Search for the cell housing the specified text and yield its (X, Y) center coordinate. 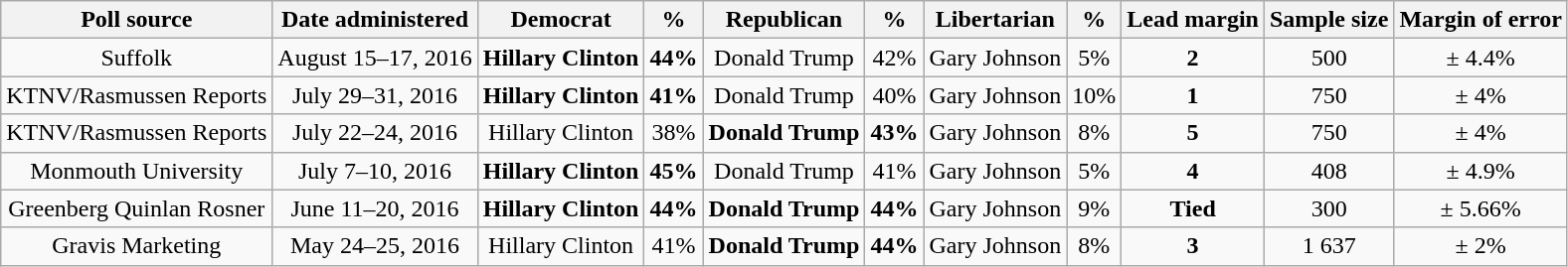
Poll source (137, 20)
3 (1193, 246)
Monmouth University (137, 171)
Date administered (375, 20)
408 (1328, 171)
2 (1193, 58)
1 (1193, 95)
10% (1094, 95)
43% (895, 133)
May 24–25, 2016 (375, 246)
July 7–10, 2016 (375, 171)
500 (1328, 58)
Republican (784, 20)
40% (895, 95)
5 (1193, 133)
38% (674, 133)
August 15–17, 2016 (375, 58)
± 4.9% (1481, 171)
300 (1328, 208)
Tied (1193, 208)
± 4.4% (1481, 58)
Margin of error (1481, 20)
42% (895, 58)
45% (674, 171)
June 11–20, 2016 (375, 208)
1 637 (1328, 246)
9% (1094, 208)
± 5.66% (1481, 208)
Lead margin (1193, 20)
July 22–24, 2016 (375, 133)
Greenberg Quinlan Rosner (137, 208)
4 (1193, 171)
Democrat (561, 20)
± 2% (1481, 246)
Suffolk (137, 58)
July 29–31, 2016 (375, 95)
Gravis Marketing (137, 246)
Libertarian (995, 20)
Sample size (1328, 20)
